Scan for the cell matching the given text and deliver its [x, y] coordinate at center. 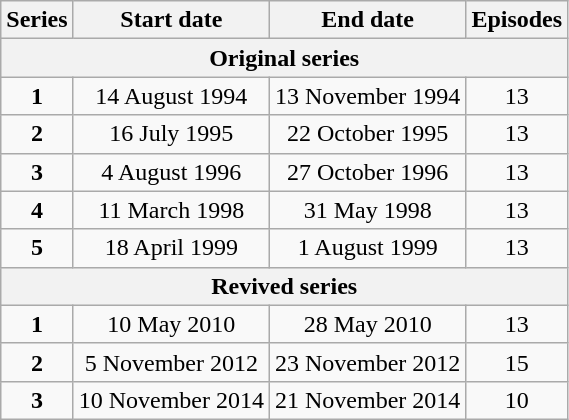
Original series [284, 58]
10 May 2010 [171, 324]
10 November 2014 [171, 400]
16 July 1995 [171, 134]
4 [37, 210]
22 October 1995 [367, 134]
23 November 2012 [367, 362]
14 August 1994 [171, 96]
28 May 2010 [367, 324]
Episodes [517, 20]
15 [517, 362]
31 May 1998 [367, 210]
1 August 1999 [367, 248]
5 [37, 248]
4 August 1996 [171, 172]
27 October 1996 [367, 172]
11 March 1998 [171, 210]
Revived series [284, 286]
Series [37, 20]
5 November 2012 [171, 362]
Start date [171, 20]
21 November 2014 [367, 400]
End date [367, 20]
10 [517, 400]
18 April 1999 [171, 248]
13 November 1994 [367, 96]
